Extract the [x, y] coordinate from the center of the cell holding the provided text.  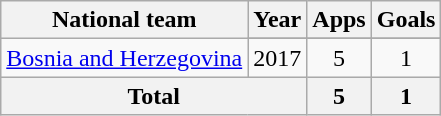
Goals [406, 20]
Total [154, 96]
Year [278, 20]
National team [124, 20]
2017 [278, 58]
Bosnia and Herzegovina [124, 58]
Apps [339, 20]
